Locate the cell with the specified text and output its [x, y] center coordinate. 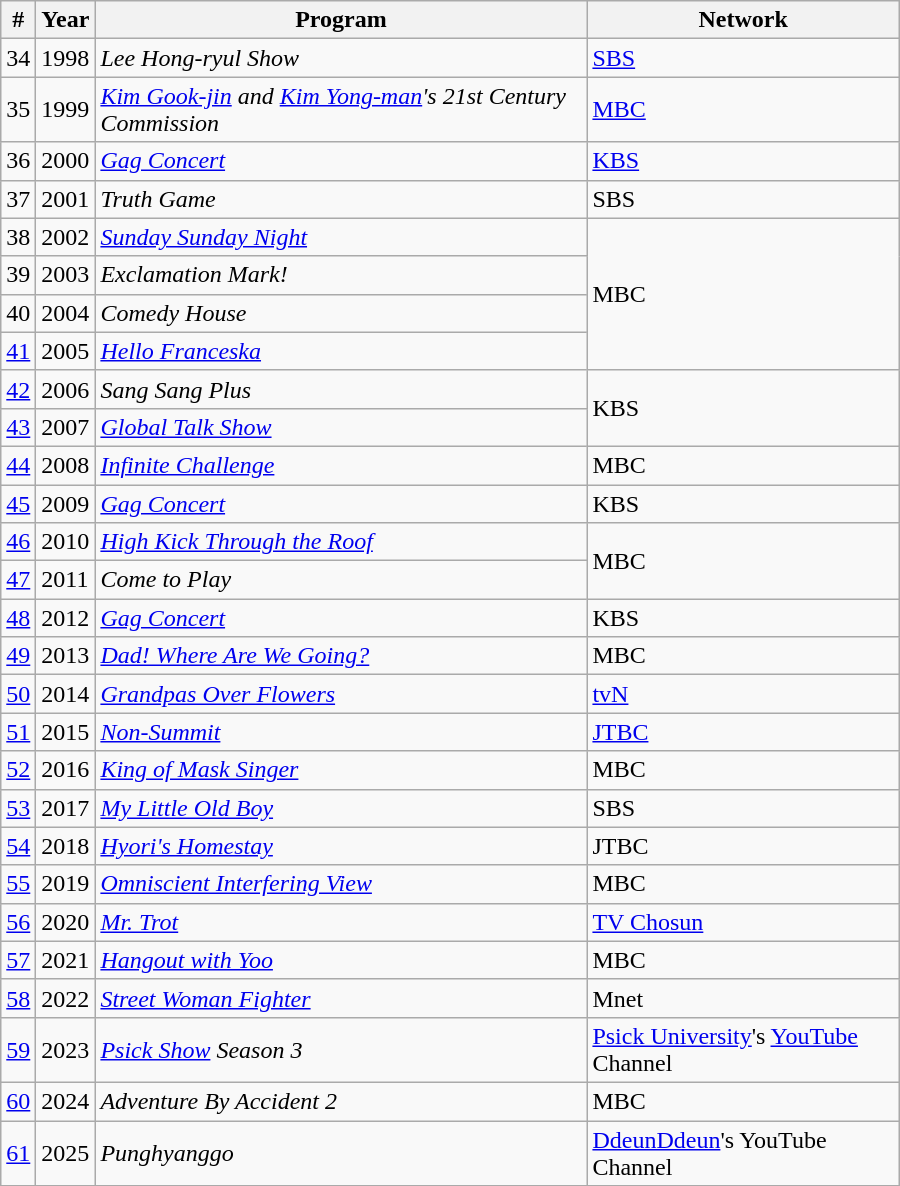
2009 [66, 503]
2019 [66, 884]
2012 [66, 618]
2014 [66, 694]
2023 [66, 1050]
TV Chosun [743, 922]
Sang Sang Plus [341, 389]
Adventure By Accident 2 [341, 1101]
Network [743, 20]
Infinite Challenge [341, 465]
2020 [66, 922]
Sunday Sunday Night [341, 237]
2017 [66, 808]
2008 [66, 465]
My Little Old Boy [341, 808]
47 [18, 580]
Lee Hong-ryul Show [341, 58]
60 [18, 1101]
Year [66, 20]
Global Talk Show [341, 427]
2010 [66, 542]
1998 [66, 58]
49 [18, 656]
2024 [66, 1101]
# [18, 20]
2015 [66, 732]
Dad! Where Are We Going? [341, 656]
43 [18, 427]
King of Mask Singer [341, 770]
Omniscient Interfering View [341, 884]
Truth Game [341, 199]
Hyori's Homestay [341, 846]
57 [18, 960]
2002 [66, 237]
40 [18, 313]
50 [18, 694]
2021 [66, 960]
DdeunDdeun's YouTube Channel [743, 1152]
1999 [66, 110]
Hello Franceska [341, 351]
Mnet [743, 998]
38 [18, 237]
56 [18, 922]
2005 [66, 351]
Psick University's YouTube Channel [743, 1050]
58 [18, 998]
Kim Gook-jin and Kim Yong-man's 21st Century Commission [341, 110]
51 [18, 732]
Grandpas Over Flowers [341, 694]
46 [18, 542]
High Kick Through the Roof [341, 542]
Punghyanggo [341, 1152]
35 [18, 110]
Mr. Trot [341, 922]
54 [18, 846]
2003 [66, 275]
44 [18, 465]
36 [18, 161]
Exclamation Mark! [341, 275]
42 [18, 389]
34 [18, 58]
53 [18, 808]
Comedy House [341, 313]
41 [18, 351]
2001 [66, 199]
37 [18, 199]
2016 [66, 770]
2013 [66, 656]
Come to Play [341, 580]
Hangout with Yoo [341, 960]
2006 [66, 389]
59 [18, 1050]
2025 [66, 1152]
61 [18, 1152]
Street Woman Fighter [341, 998]
2004 [66, 313]
tvN [743, 694]
48 [18, 618]
2007 [66, 427]
2000 [66, 161]
2011 [66, 580]
39 [18, 275]
2022 [66, 998]
45 [18, 503]
Program [341, 20]
Non-Summit [341, 732]
52 [18, 770]
Psick Show Season 3 [341, 1050]
2018 [66, 846]
55 [18, 884]
